Capture the cell that displays the provided text and extract its [x, y] central coordinate. 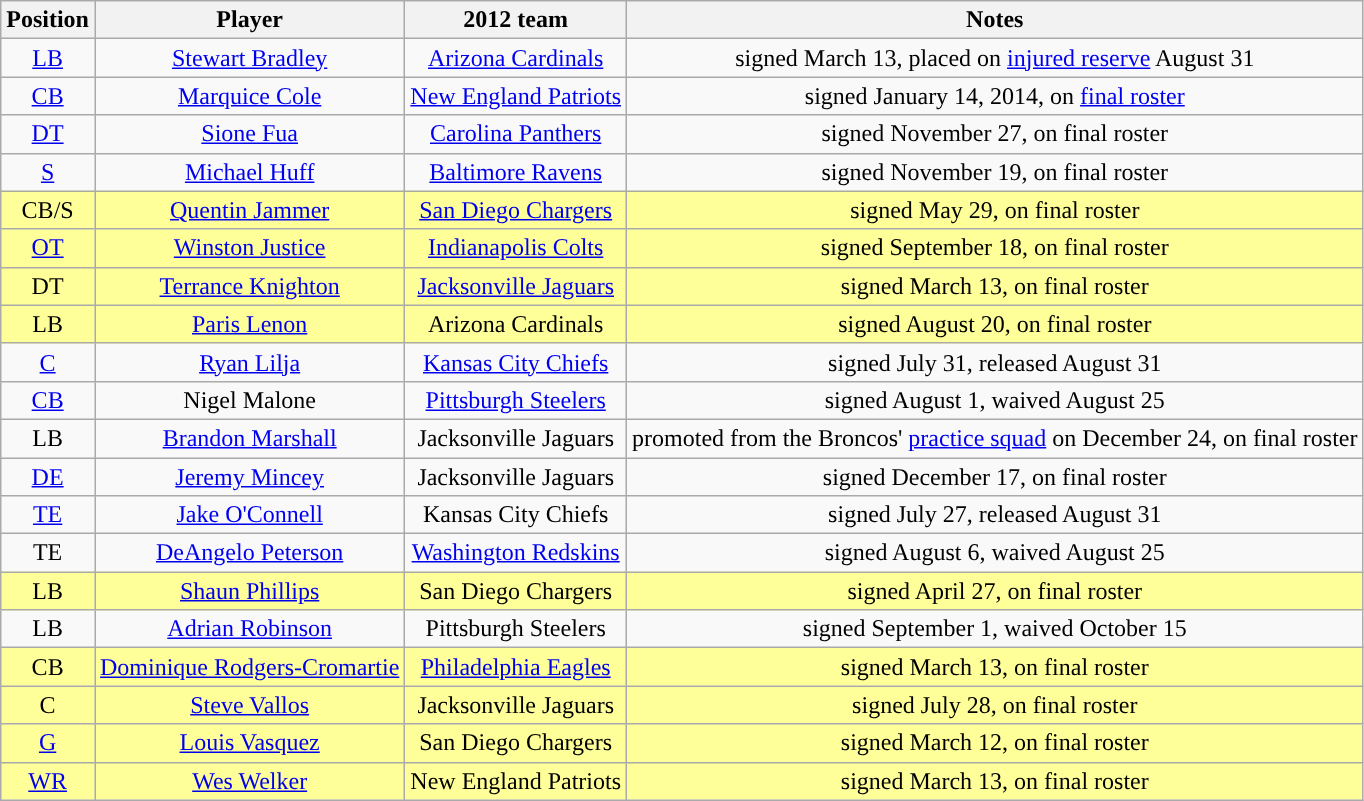
2012 team [516, 20]
Position [48, 20]
WR [48, 781]
Winston Justice [249, 248]
S [48, 172]
Indianapolis Colts [516, 248]
Paris Lenon [249, 324]
Adrian Robinson [249, 629]
signed April 27, on final roster [995, 591]
Washington Redskins [516, 553]
Player [249, 20]
Notes [995, 20]
Carolina Panthers [516, 134]
G [48, 743]
Philadelphia Eagles [516, 667]
Brandon Marshall [249, 438]
Sione Fua [249, 134]
signed September 18, on final roster [995, 248]
signed July 27, released August 31 [995, 515]
signed March 13, placed on injured reserve August 31 [995, 58]
Dominique Rodgers-Cromartie [249, 667]
Shaun Phillips [249, 591]
signed January 14, 2014, on final roster [995, 96]
Marquice Cole [249, 96]
signed March 12, on final roster [995, 743]
Ryan Lilja [249, 362]
signed September 1, waived October 15 [995, 629]
signed August 1, waived August 25 [995, 400]
CB/S [48, 210]
Stewart Bradley [249, 58]
signed August 6, waived August 25 [995, 553]
DeAngelo Peterson [249, 553]
Nigel Malone [249, 400]
DE [48, 477]
promoted from the Broncos' practice squad on December 24, on final roster [995, 438]
Jeremy Mincey [249, 477]
signed May 29, on final roster [995, 210]
Terrance Knighton [249, 286]
Quentin Jammer [249, 210]
signed July 28, on final roster [995, 705]
signed November 19, on final roster [995, 172]
signed November 27, on final roster [995, 134]
Jake O'Connell [249, 515]
Wes Welker [249, 781]
signed August 20, on final roster [995, 324]
Steve Vallos [249, 705]
Louis Vasquez [249, 743]
signed December 17, on final roster [995, 477]
Baltimore Ravens [516, 172]
Michael Huff [249, 172]
signed July 31, released August 31 [995, 362]
OT [48, 248]
